Identify which cell holds the provided text, then report its (x, y) central coordinate. 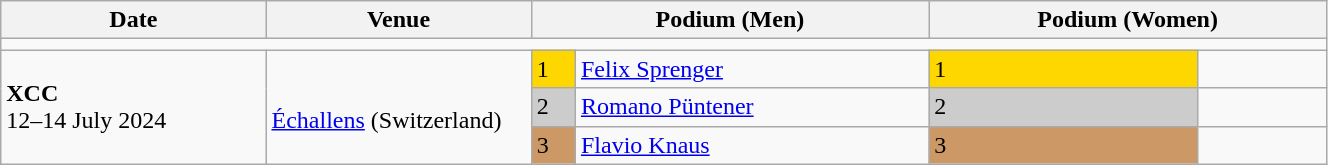
Podium (Women) (1128, 20)
Felix Sprenger (752, 69)
Flavio Knaus (752, 145)
Romano Püntener (752, 107)
Venue (398, 20)
Date (134, 20)
Podium (Men) (730, 20)
Échallens (Switzerland) (398, 107)
XCC 12–14 July 2024 (134, 107)
